From the cell containing the given text, extract its center point as (x, y) coordinate. 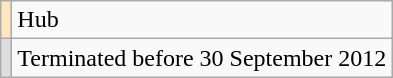
Hub (202, 20)
Terminated before 30 September 2012 (202, 58)
